Identify which cell holds the provided text, then report its (X, Y) central coordinate. 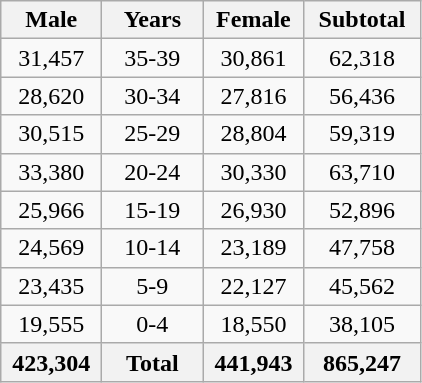
Subtotal (362, 20)
63,710 (362, 172)
Female (254, 20)
25-29 (152, 134)
25,966 (52, 210)
45,562 (362, 286)
28,620 (52, 96)
5-9 (152, 286)
38,105 (362, 324)
52,896 (362, 210)
30-34 (152, 96)
20-24 (152, 172)
23,189 (254, 248)
441,943 (254, 362)
0-4 (152, 324)
15-19 (152, 210)
Total (152, 362)
62,318 (362, 58)
19,555 (52, 324)
35-39 (152, 58)
30,330 (254, 172)
33,380 (52, 172)
423,304 (52, 362)
31,457 (52, 58)
865,247 (362, 362)
56,436 (362, 96)
30,861 (254, 58)
Years (152, 20)
Male (52, 20)
18,550 (254, 324)
30,515 (52, 134)
26,930 (254, 210)
27,816 (254, 96)
59,319 (362, 134)
47,758 (362, 248)
23,435 (52, 286)
10-14 (152, 248)
24,569 (52, 248)
28,804 (254, 134)
22,127 (254, 286)
